Return [x, y] of the center of cell containing provided text 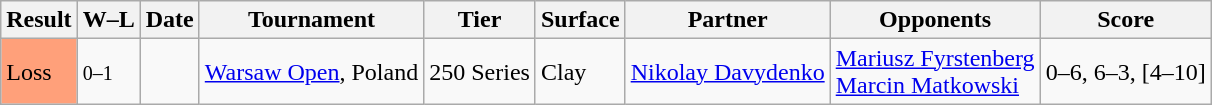
Clay [580, 72]
Warsaw Open, Poland [311, 72]
Nikolay Davydenko [728, 72]
0–1 [108, 72]
Loss [39, 72]
Tier [480, 20]
Partner [728, 20]
Opponents [935, 20]
Date [170, 20]
250 Series [480, 72]
Surface [580, 20]
W–L [108, 20]
Result [39, 20]
Score [1126, 20]
Tournament [311, 20]
Mariusz Fyrstenberg Marcin Matkowski [935, 72]
0–6, 6–3, [4–10] [1126, 72]
